From the cell containing the given text, extract its center point as [x, y] coordinate. 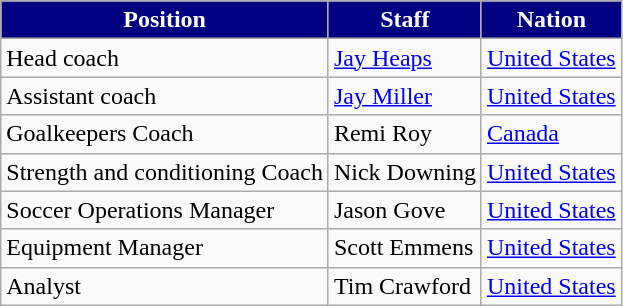
Tim Crawford [404, 286]
Strength and conditioning Coach [165, 172]
Assistant coach [165, 96]
Canada [551, 134]
Position [165, 20]
Analyst [165, 286]
Head coach [165, 58]
Nick Downing [404, 172]
Remi Roy [404, 134]
Jason Gove [404, 210]
Jay Miller [404, 96]
Goalkeepers Coach [165, 134]
Equipment Manager [165, 248]
Jay Heaps [404, 58]
Staff [404, 20]
Nation [551, 20]
Scott Emmens [404, 248]
Soccer Operations Manager [165, 210]
